Locate the cell with the specified text and output its (x, y) center coordinate. 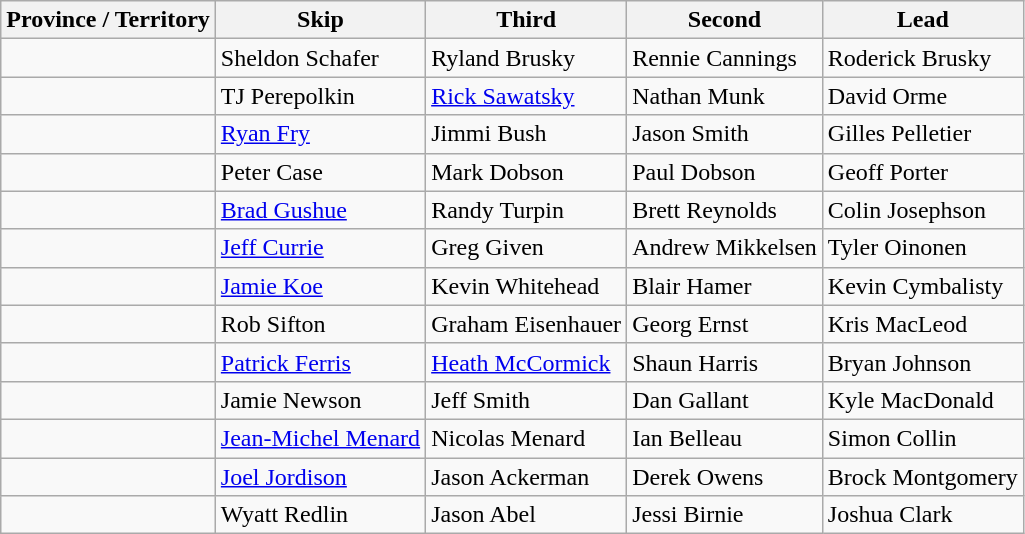
Andrew Mikkelsen (725, 248)
Province / Territory (108, 20)
Kevin Whitehead (526, 286)
Skip (320, 20)
Wyatt Redlin (320, 515)
David Orme (922, 96)
Gilles Pelletier (922, 134)
Geoff Porter (922, 172)
Jeff Smith (526, 400)
Peter Case (320, 172)
Jason Smith (725, 134)
Third (526, 20)
Joshua Clark (922, 515)
Tyler Oinonen (922, 248)
TJ Perepolkin (320, 96)
Heath McCormick (526, 362)
Kris MacLeod (922, 324)
Ian Belleau (725, 438)
Jessi Birnie (725, 515)
Rob Sifton (320, 324)
Georg Ernst (725, 324)
Rennie Cannings (725, 58)
Jean-Michel Menard (320, 438)
Paul Dobson (725, 172)
Derek Owens (725, 477)
Graham Eisenhauer (526, 324)
Nathan Munk (725, 96)
Mark Dobson (526, 172)
Rick Sawatsky (526, 96)
Shaun Harris (725, 362)
Nicolas Menard (526, 438)
Patrick Ferris (320, 362)
Colin Josephson (922, 210)
Bryan Johnson (922, 362)
Roderick Brusky (922, 58)
Jason Ackerman (526, 477)
Brock Montgomery (922, 477)
Ryland Brusky (526, 58)
Lead (922, 20)
Blair Hamer (725, 286)
Brad Gushue (320, 210)
Simon Collin (922, 438)
Dan Gallant (725, 400)
Randy Turpin (526, 210)
Jamie Koe (320, 286)
Kevin Cymbalisty (922, 286)
Jimmi Bush (526, 134)
Brett Reynolds (725, 210)
Ryan Fry (320, 134)
Second (725, 20)
Jamie Newson (320, 400)
Kyle MacDonald (922, 400)
Sheldon Schafer (320, 58)
Jeff Currie (320, 248)
Jason Abel (526, 515)
Greg Given (526, 248)
Joel Jordison (320, 477)
